Detect which cell encompasses the target text, then output its [x, y] center coordinate. 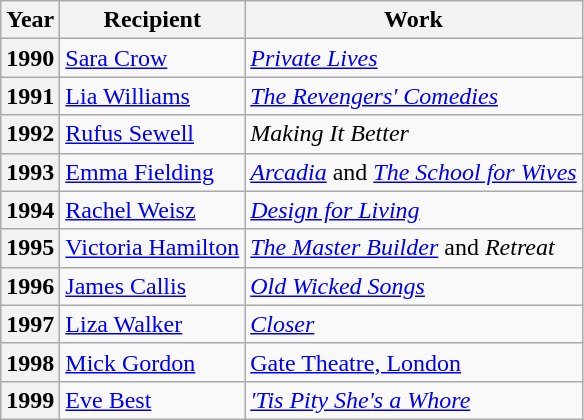
Arcadia and The School for Wives [414, 172]
1992 [30, 134]
Victoria Hamilton [152, 248]
The Master Builder and Retreat [414, 248]
Lia Williams [152, 96]
Eve Best [152, 400]
1990 [30, 58]
1991 [30, 96]
1993 [30, 172]
Emma Fielding [152, 172]
Year [30, 20]
'Tis Pity She's a Whore [414, 400]
1998 [30, 362]
Rachel Weisz [152, 210]
Private Lives [414, 58]
Closer [414, 324]
1995 [30, 248]
1996 [30, 286]
Recipient [152, 20]
Rufus Sewell [152, 134]
Work [414, 20]
James Callis [152, 286]
Sara Crow [152, 58]
Making It Better [414, 134]
1999 [30, 400]
Design for Living [414, 210]
1994 [30, 210]
Old Wicked Songs [414, 286]
The Revengers' Comedies [414, 96]
1997 [30, 324]
Mick Gordon [152, 362]
Liza Walker [152, 324]
Gate Theatre, London [414, 362]
